For the text-containing cell, return its midpoint in (x, y) coordinate format. 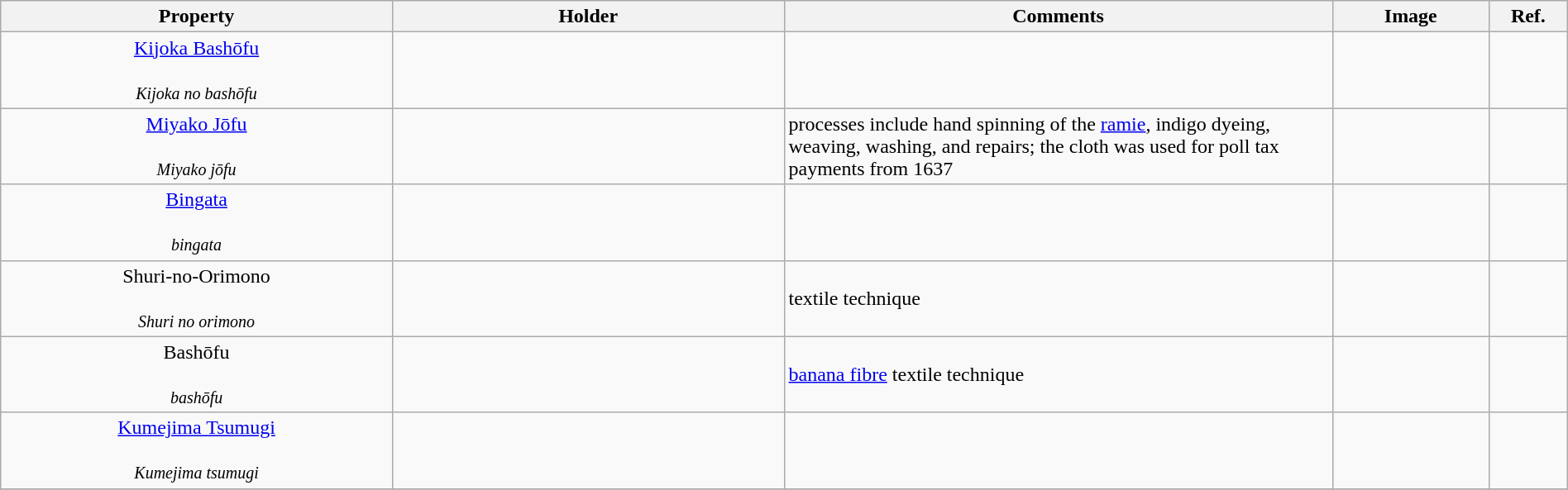
Ref. (1528, 17)
banana fibre textile technique (1059, 374)
Shuri-no-OrimonoShuri no orimono (197, 298)
Bashōfubashōfu (197, 374)
Kumejima TsumugiKumejima tsumugi (197, 450)
Holder (588, 17)
Property (197, 17)
Image (1411, 17)
Bingatabingata (197, 222)
textile technique (1059, 298)
processes include hand spinning of the ramie, indigo dyeing, weaving, washing, and repairs; the cloth was used for poll tax payments from 1637 (1059, 146)
Comments (1059, 17)
Kijoka BashōfuKijoka no bashōfu (197, 70)
Miyako JōfuMiyako jōfu (197, 146)
